Find where the given text appears and provide that cell's center as (x, y) coordinate. 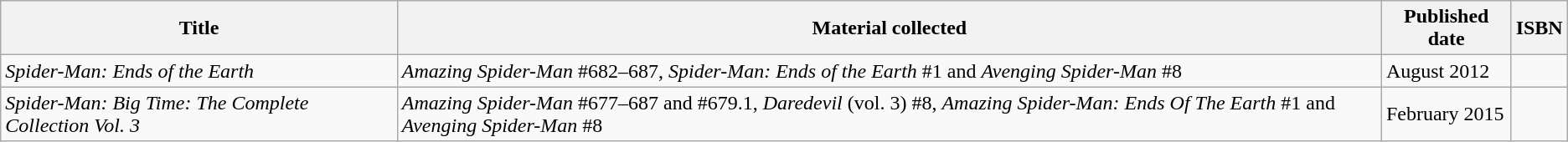
Material collected (890, 28)
Spider-Man: Ends of the Earth (199, 71)
Title (199, 28)
Spider-Man: Big Time: The Complete Collection Vol. 3 (199, 114)
Amazing Spider-Man #677–687 and #679.1, Daredevil (vol. 3) #8, Amazing Spider-Man: Ends Of The Earth #1 and Avenging Spider-Man #8 (890, 114)
August 2012 (1446, 71)
February 2015 (1446, 114)
Published date (1446, 28)
Amazing Spider-Man #682–687, Spider-Man: Ends of the Earth #1 and Avenging Spider-Man #8 (890, 71)
ISBN (1540, 28)
